Locate the cell with the specified text and output its (X, Y) center coordinate. 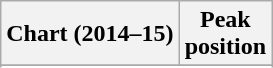
Peakposition (225, 34)
Chart (2014–15) (90, 34)
